Pinpoint the cell where the given text exists, returning its (X, Y) midpoint coordinate. 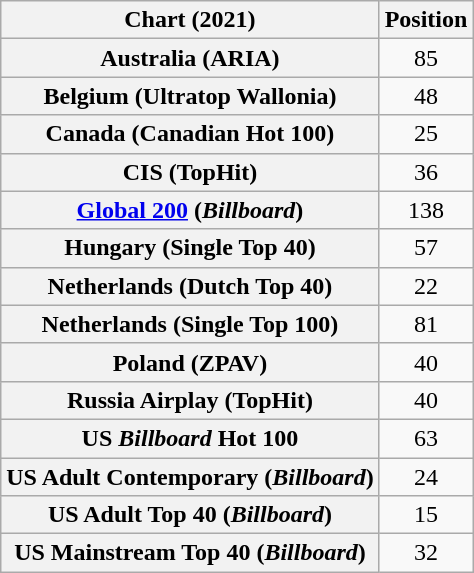
US Adult Top 40 (Billboard) (190, 515)
36 (426, 172)
Poland (ZPAV) (190, 362)
138 (426, 210)
Chart (2021) (190, 20)
24 (426, 477)
Netherlands (Dutch Top 40) (190, 286)
Russia Airplay (TopHit) (190, 400)
US Adult Contemporary (Billboard) (190, 477)
Netherlands (Single Top 100) (190, 324)
Belgium (Ultratop Wallonia) (190, 96)
US Mainstream Top 40 (Billboard) (190, 553)
Position (426, 20)
85 (426, 58)
Global 200 (Billboard) (190, 210)
57 (426, 248)
32 (426, 553)
63 (426, 438)
US Billboard Hot 100 (190, 438)
Canada (Canadian Hot 100) (190, 134)
15 (426, 515)
Hungary (Single Top 40) (190, 248)
22 (426, 286)
25 (426, 134)
Australia (ARIA) (190, 58)
48 (426, 96)
CIS (TopHit) (190, 172)
81 (426, 324)
